Find where the given text appears and provide that cell's center as (x, y) coordinate. 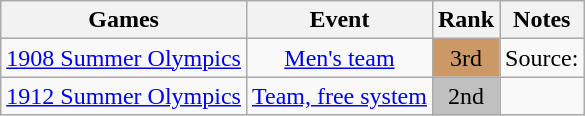
2nd (466, 96)
1912 Summer Olympics (124, 96)
Notes (542, 20)
Team, free system (339, 96)
1908 Summer Olympics (124, 58)
Men's team (339, 58)
Source: (542, 58)
Games (124, 20)
Rank (466, 20)
3rd (466, 58)
Event (339, 20)
